Scan for the cell matching the given text and deliver its (X, Y) coordinate at center. 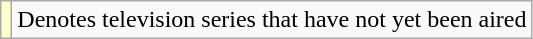
Denotes television series that have not yet been aired (272, 20)
